From the cell containing the given text, extract its center point as [X, Y] coordinate. 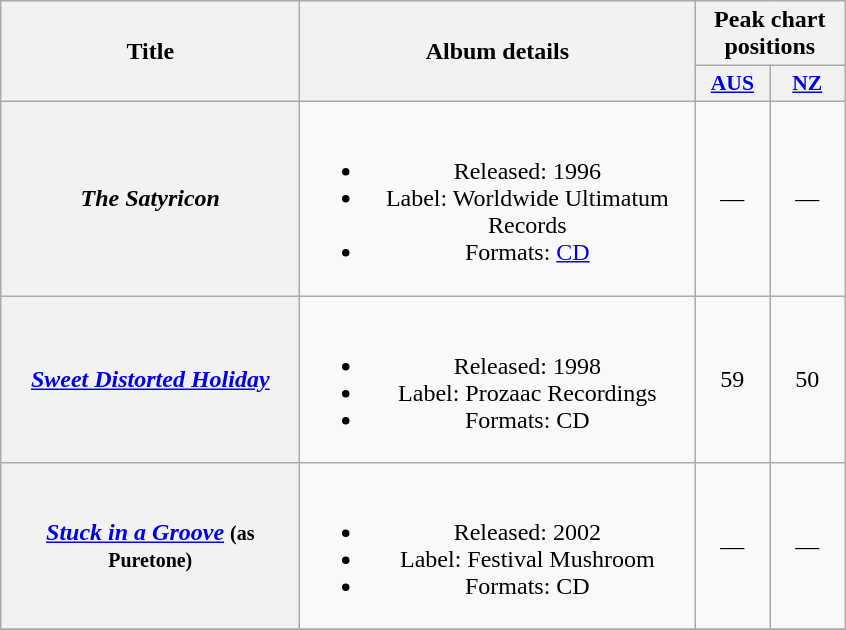
Released: 1996Label: Worldwide Ultimatum RecordsFormats: CD [498, 198]
NZ [808, 84]
Peak chart positions [770, 34]
50 [808, 380]
Album details [498, 52]
Sweet Distorted Holiday [150, 380]
59 [732, 380]
The Satyricon [150, 198]
Released: 1998Label: Prozaac RecordingsFormats: CD [498, 380]
Released: 2002Label: Festival MushroomFormats: CD [498, 546]
Stuck in a Groove (as Puretone) [150, 546]
Title [150, 52]
AUS [732, 84]
